Extract the (X, Y) coordinate from the center of the cell holding the provided text.  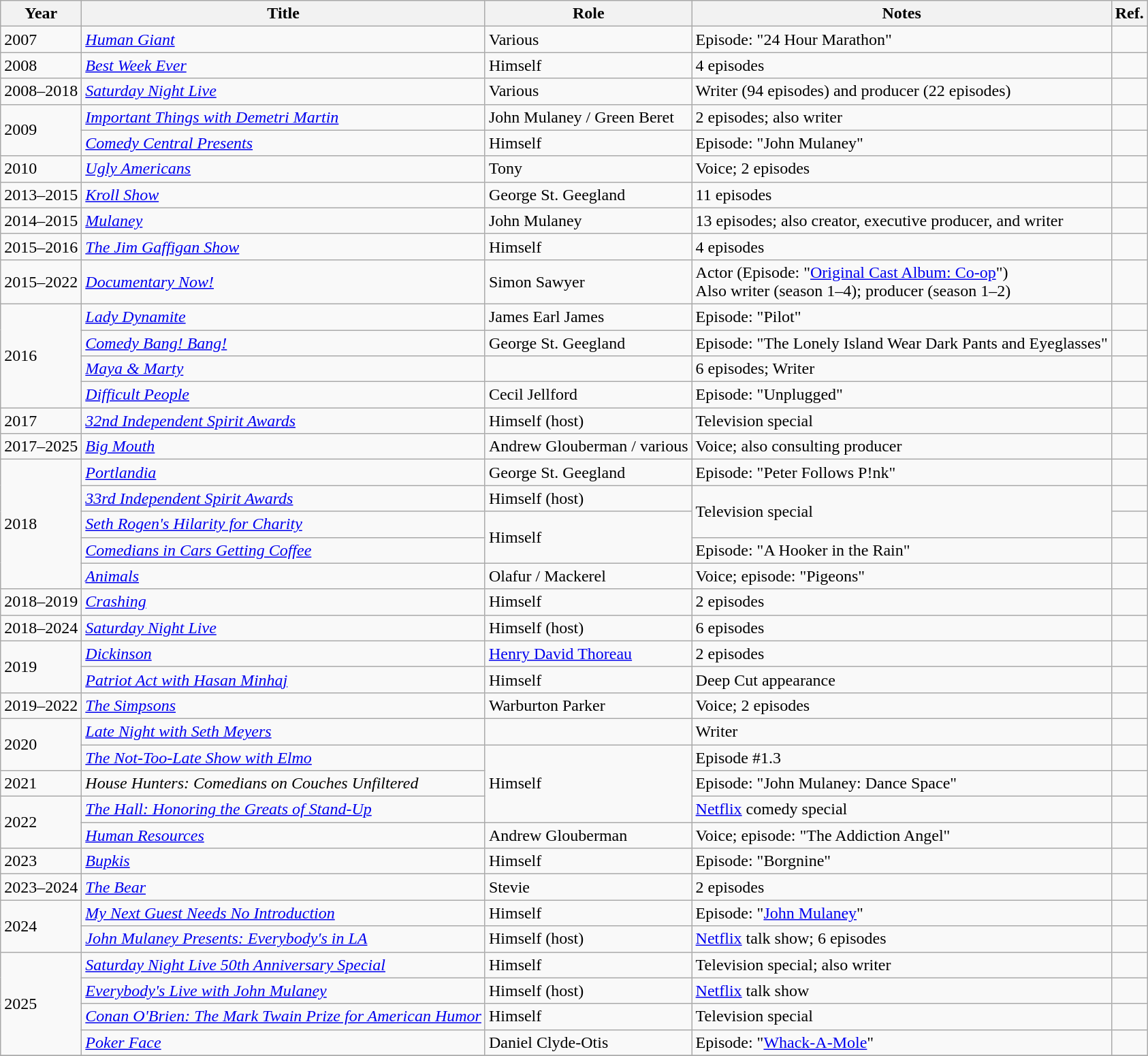
2009 (41, 130)
Best Week Ever (283, 65)
2013–2015 (41, 195)
Saturday Night Live 50th Anniversary Special (283, 965)
Episode #1.3 (902, 758)
House Hunters: Comedians on Couches Unfiltered (283, 784)
Henry David Thoreau (588, 654)
Ref. (1129, 14)
6 episodes; Writer (902, 369)
Documentary Now! (283, 282)
Difficult People (283, 395)
Notes (902, 14)
Voice; also consulting producer (902, 447)
Actor (Episode: "Original Cast Album: Co-op")Also writer (season 1–4); producer (season 1–2) (902, 282)
2024 (41, 926)
Patriot Act with Hasan Minhaj (283, 679)
Portlandia (283, 473)
33rd Independent Spirit Awards (283, 498)
Episode: "Unplugged" (902, 395)
Lady Dynamite (283, 317)
2017 (41, 421)
My Next Guest Needs No Introduction (283, 913)
Cecil Jellford (588, 395)
Conan O'Brien: The Mark Twain Prize for American Humor (283, 1017)
Mulaney (283, 221)
Daniel Clyde-Otis (588, 1042)
Comedians in Cars Getting Coffee (283, 550)
Andrew Glouberman / various (588, 447)
Netflix comedy special (902, 810)
Television special; also writer (902, 965)
Andrew Glouberman (588, 835)
2019 (41, 667)
2018–2024 (41, 628)
2008 (41, 65)
Year (41, 14)
Episode: "Whack-A-Mole" (902, 1042)
John Mulaney Presents: Everybody's in LA (283, 939)
32nd Independent Spirit Awards (283, 421)
John Mulaney / Green Beret (588, 117)
Stevie (588, 887)
2021 (41, 784)
2 episodes; also writer (902, 117)
Human Giant (283, 39)
Poker Face (283, 1042)
Late Night with Seth Meyers (283, 731)
John Mulaney (588, 221)
2007 (41, 39)
2022 (41, 822)
2010 (41, 169)
Ugly Americans (283, 169)
Episode: "Peter Follows P!nk" (902, 473)
Everybody's Live with John Mulaney (283, 991)
Episode: "24 Hour Marathon" (902, 39)
Comedy Central Presents (283, 143)
Netflix talk show; 6 episodes (902, 939)
The Bear (283, 887)
2023–2024 (41, 887)
Kroll Show (283, 195)
Role (588, 14)
Episode: "John Mulaney: Dance Space" (902, 784)
Olafur / Mackerel (588, 576)
Episode: "Borgnine" (902, 861)
The Simpsons (283, 705)
Simon Sawyer (588, 282)
11 episodes (902, 195)
Episode: "A Hooker in the Rain" (902, 550)
Seth Rogen's Hilarity for Charity (283, 524)
Maya & Marty (283, 369)
Netflix talk show (902, 991)
Animals (283, 576)
2015–2016 (41, 246)
2025 (41, 1004)
Episode: "The Lonely Island Wear Dark Pants and Eyeglasses" (902, 342)
Writer (94 episodes) and producer (22 episodes) (902, 91)
2018–2019 (41, 602)
6 episodes (902, 628)
Important Things with Demetri Martin (283, 117)
2017–2025 (41, 447)
13 episodes; also creator, executive producer, and writer (902, 221)
2019–2022 (41, 705)
James Earl James (588, 317)
2015–2022 (41, 282)
Crashing (283, 602)
Warburton Parker (588, 705)
2016 (41, 355)
Writer (902, 731)
2008–2018 (41, 91)
2014–2015 (41, 221)
The Hall: Honoring the Greats of Stand-Up (283, 810)
The Jim Gaffigan Show (283, 246)
Human Resources (283, 835)
Bupkis (283, 861)
Episode: "Pilot" (902, 317)
2023 (41, 861)
Comedy Bang! Bang! (283, 342)
Big Mouth (283, 447)
2018 (41, 524)
Voice; episode: "Pigeons" (902, 576)
Dickinson (283, 654)
Title (283, 14)
Tony (588, 169)
Deep Cut appearance (902, 679)
Voice; episode: "The Addiction Angel" (902, 835)
2020 (41, 744)
The Not-Too-Late Show with Elmo (283, 758)
